Extract the [X, Y] coordinate from the center of the cell holding the provided text.  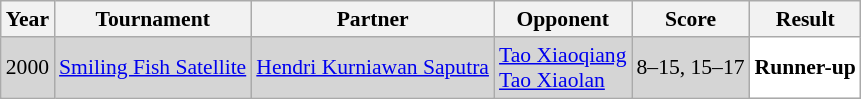
Year [28, 19]
2000 [28, 68]
Tournament [152, 19]
Runner-up [806, 68]
Hendri Kurniawan Saputra [372, 68]
Partner [372, 19]
Smiling Fish Satellite [152, 68]
Result [806, 19]
Opponent [563, 19]
8–15, 15–17 [691, 68]
Score [691, 19]
Tao Xiaoqiang Tao Xiaolan [563, 68]
